Pinpoint the cell where the given text exists, returning its [x, y] midpoint coordinate. 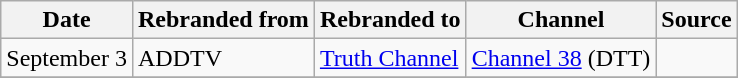
ADDTV [223, 58]
Source [696, 20]
Channel [561, 20]
Truth Channel [390, 58]
September 3 [67, 58]
Date [67, 20]
Rebranded to [390, 20]
Rebranded from [223, 20]
Channel 38 (DTT) [561, 58]
